Scan for the cell matching the given text and deliver its [X, Y] coordinate at center. 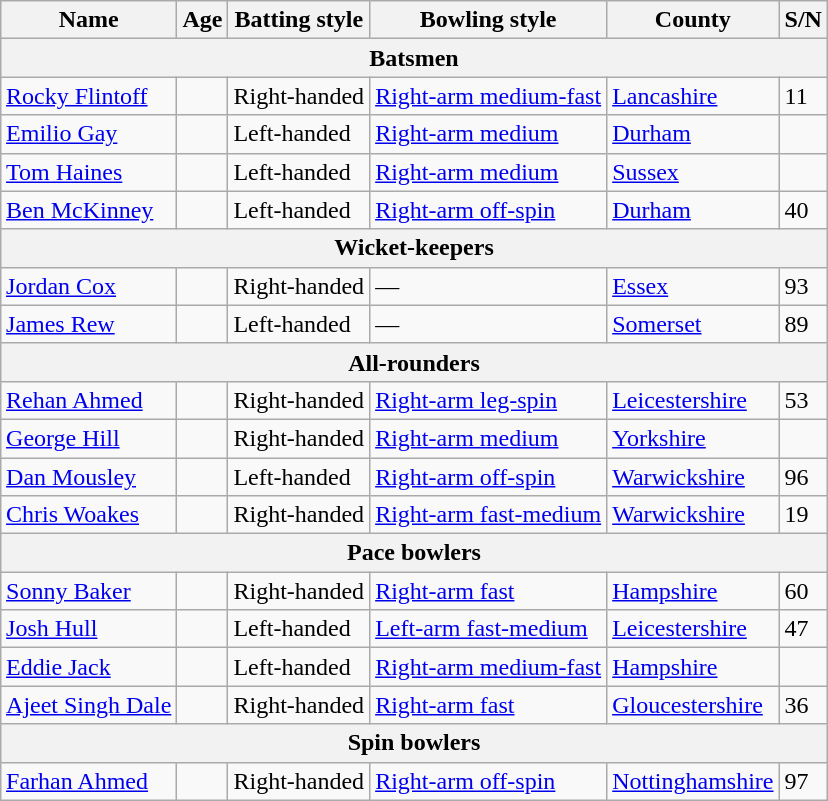
James Rew [89, 324]
11 [803, 96]
Farhan Ahmed [89, 781]
47 [803, 629]
Somerset [693, 324]
Lancashire [693, 96]
Right-arm fast-medium [488, 515]
Batting style [299, 20]
Right-arm leg-spin [488, 400]
96 [803, 477]
Jordan Cox [89, 286]
Rocky Flintoff [89, 96]
53 [803, 400]
Rehan Ahmed [89, 400]
Chris Woakes [89, 515]
Dan Mousley [89, 477]
George Hill [89, 438]
S/N [803, 20]
Ajeet Singh Dale [89, 705]
97 [803, 781]
Bowling style [488, 20]
County [693, 20]
Pace bowlers [414, 553]
Yorkshire [693, 438]
Sonny Baker [89, 591]
Sussex [693, 172]
Emilio Gay [89, 134]
36 [803, 705]
Wicket-keepers [414, 248]
19 [803, 515]
Spin bowlers [414, 743]
Josh Hull [89, 629]
Left-arm fast-medium [488, 629]
Name [89, 20]
All-rounders [414, 362]
60 [803, 591]
Batsmen [414, 58]
Ben McKinney [89, 210]
Tom Haines [89, 172]
Gloucestershire [693, 705]
Eddie Jack [89, 667]
Nottinghamshire [693, 781]
Essex [693, 286]
40 [803, 210]
93 [803, 286]
89 [803, 324]
Age [202, 20]
